Locate the cell with the specified text and output its [x, y] center coordinate. 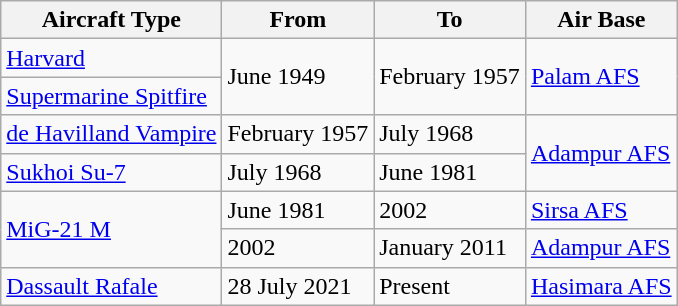
28 July 2021 [298, 286]
January 2011 [450, 248]
Supermarine Spitfire [112, 96]
MiG-21 M [112, 229]
Air Base [601, 20]
To [450, 20]
Sirsa AFS [601, 210]
Harvard [112, 58]
de Havilland Vampire [112, 134]
June 1949 [298, 77]
Present [450, 286]
From [298, 20]
Hasimara AFS [601, 286]
Sukhoi Su-7 [112, 172]
Aircraft Type [112, 20]
Palam AFS [601, 77]
Dassault Rafale [112, 286]
